Identify which cell holds the provided text, then report its [x, y] central coordinate. 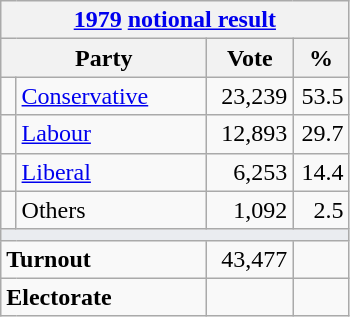
1979 notional result [175, 20]
Turnout [104, 259]
Vote [250, 58]
12,893 [250, 134]
2.5 [321, 210]
1,092 [250, 210]
43,477 [250, 259]
Conservative [112, 96]
14.4 [321, 172]
53.5 [321, 96]
Labour [112, 134]
% [321, 58]
6,253 [250, 172]
Liberal [112, 172]
Others [112, 210]
23,239 [250, 96]
Electorate [104, 297]
29.7 [321, 134]
Party [104, 58]
